Scan for the cell matching the given text and deliver its [X, Y] coordinate at center. 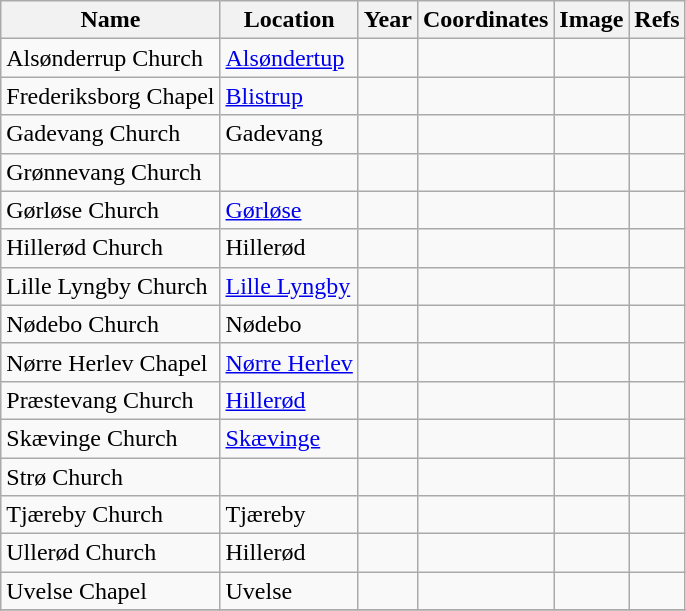
Gørløse [289, 210]
Lille Lyngby Church [110, 286]
Uvelse Chapel [110, 591]
Nødebo Church [110, 324]
Ullerød Church [110, 553]
Uvelse [289, 591]
Præstevang Church [110, 400]
Tjæreby [289, 515]
Gadevang Church [110, 134]
Location [289, 20]
Nødebo [289, 324]
Strø Church [110, 477]
Alsøndertup [289, 58]
Lille Lyngby [289, 286]
Hillerød Church [110, 248]
Coordinates [485, 20]
Image [592, 20]
Refs [657, 20]
Skævinge Church [110, 438]
Year [388, 20]
Nørre Herlev Chapel [110, 362]
Tjæreby Church [110, 515]
Blistrup [289, 96]
Nørre Herlev [289, 362]
Name [110, 20]
Frederiksborg Chapel [110, 96]
Gadevang [289, 134]
Alsønderrup Church [110, 58]
Grønnevang Church [110, 172]
Skævinge [289, 438]
Gørløse Church [110, 210]
